Provide the (x, y) coordinate of the cell's center where the given text is located.  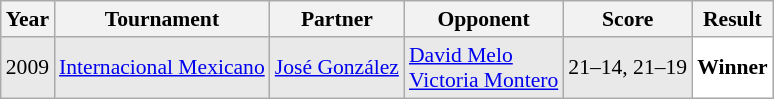
Partner (337, 19)
José González (337, 68)
Opponent (484, 19)
Internacional Mexicano (162, 68)
David Melo Victoria Montero (484, 68)
Result (732, 19)
Tournament (162, 19)
Year (28, 19)
Winner (732, 68)
21–14, 21–19 (628, 68)
2009 (28, 68)
Score (628, 19)
